Detect which cell encompasses the target text, then output its [x, y] center coordinate. 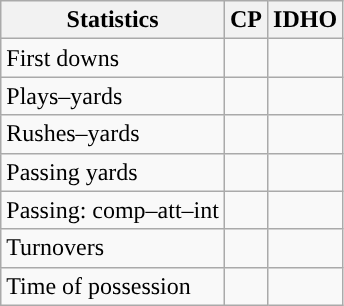
Rushes–yards [113, 134]
Passing yards [113, 172]
CP [246, 20]
Passing: comp–att–int [113, 210]
IDHO [306, 20]
First downs [113, 58]
Turnovers [113, 248]
Plays–yards [113, 96]
Time of possession [113, 286]
Statistics [113, 20]
